Determine the (X, Y) coordinate at the center of the cell enclosing the given text.  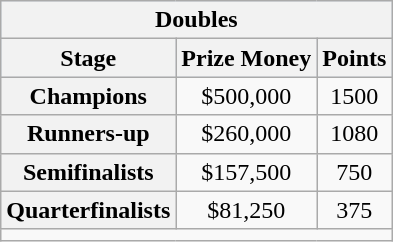
Doubles (196, 20)
$500,000 (246, 96)
375 (354, 210)
Prize Money (246, 58)
1080 (354, 134)
Champions (88, 96)
1500 (354, 96)
$81,250 (246, 210)
Semifinalists (88, 172)
$157,500 (246, 172)
$260,000 (246, 134)
Quarterfinalists (88, 210)
Stage (88, 58)
750 (354, 172)
Runners-up (88, 134)
Points (354, 58)
